Identify which cell holds the provided text, then report its (X, Y) central coordinate. 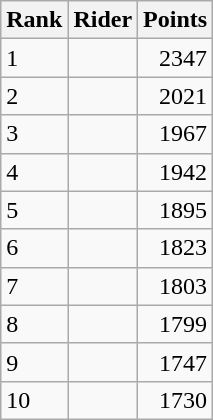
6 (34, 248)
1799 (176, 324)
1747 (176, 362)
7 (34, 286)
1967 (176, 134)
4 (34, 172)
Rider (103, 20)
1730 (176, 400)
10 (34, 400)
8 (34, 324)
Rank (34, 20)
1 (34, 58)
3 (34, 134)
1942 (176, 172)
2347 (176, 58)
Points (176, 20)
1803 (176, 286)
9 (34, 362)
2 (34, 96)
1823 (176, 248)
1895 (176, 210)
2021 (176, 96)
5 (34, 210)
